From the cell containing the given text, extract its center point as (x, y) coordinate. 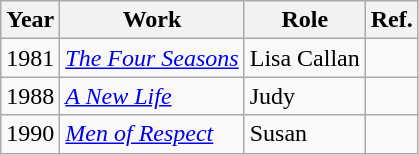
1990 (30, 134)
The Four Seasons (152, 58)
Lisa Callan (304, 58)
Year (30, 20)
1988 (30, 96)
A New Life (152, 96)
1981 (30, 58)
Ref. (392, 20)
Susan (304, 134)
Work (152, 20)
Role (304, 20)
Judy (304, 96)
Men of Respect (152, 134)
